Return (X, Y) of the center of cell containing provided text 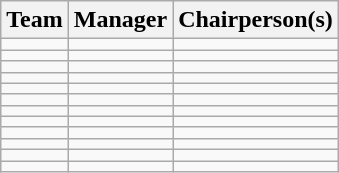
Manager (120, 20)
Chairperson(s) (256, 20)
Team (35, 20)
